Locate the cell with the specified text and output its (x, y) center coordinate. 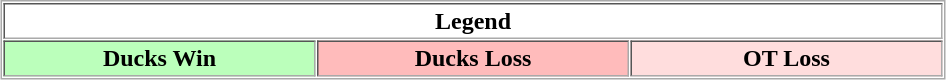
OT Loss (786, 58)
Legend (474, 21)
Ducks Win (160, 58)
Ducks Loss (473, 58)
